From the cell containing the given text, extract its center point as (x, y) coordinate. 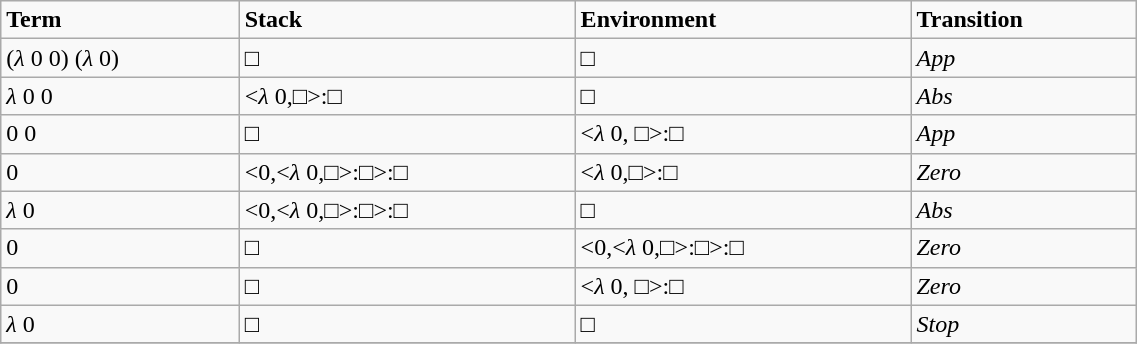
Stack (407, 20)
0 0 (120, 134)
(λ 0 0) (λ 0) (120, 58)
Stop (1024, 324)
Term (120, 20)
Transition (1024, 20)
λ 0 0 (120, 96)
Environment (743, 20)
